For the text-containing cell, return its midpoint in [x, y] coordinate format. 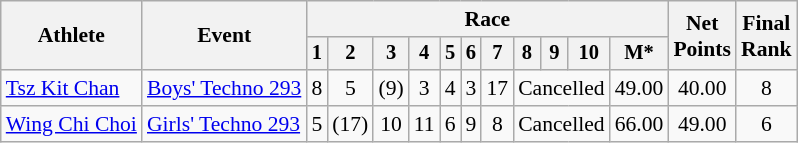
M* [640, 54]
66.00 [640, 124]
Race [487, 19]
17 [497, 88]
NetPoints [702, 36]
1 [316, 54]
40.00 [702, 88]
Event [224, 36]
(17) [350, 124]
7 [497, 54]
Tsz Kit Chan [72, 88]
2 [350, 54]
11 [424, 124]
Wing Chi Choi [72, 124]
Boys' Techno 293 [224, 88]
Athlete [72, 36]
Final Rank [766, 36]
(9) [390, 88]
Girls' Techno 293 [224, 124]
